Output the [X, Y] coordinate of the center of the cell containing the given text.  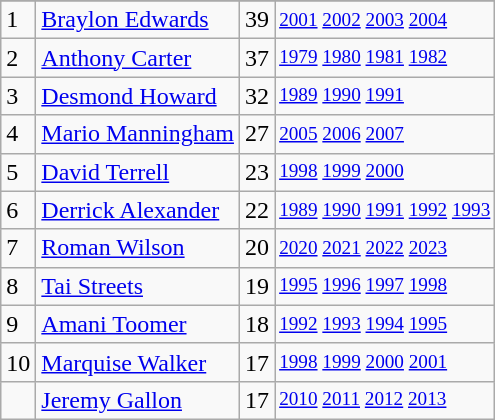
9 [18, 324]
Marquise Walker [138, 362]
2010 2011 2012 2013 [385, 400]
1989 1990 1991 1992 1993 [385, 210]
Braylon Edwards [138, 20]
1 [18, 20]
1998 1999 2000 [385, 172]
1989 1990 1991 [385, 96]
37 [258, 58]
3 [18, 96]
5 [18, 172]
8 [18, 286]
2 [18, 58]
7 [18, 248]
32 [258, 96]
David Terrell [138, 172]
2005 2006 2007 [385, 134]
2001 2002 2003 2004 [385, 20]
20 [258, 248]
27 [258, 134]
Desmond Howard [138, 96]
2020 2021 2022 2023 [385, 248]
19 [258, 286]
Mario Manningham [138, 134]
18 [258, 324]
39 [258, 20]
10 [18, 362]
Anthony Carter [138, 58]
22 [258, 210]
4 [18, 134]
1992 1993 1994 1995 [385, 324]
Roman Wilson [138, 248]
Derrick Alexander [138, 210]
1998 1999 2000 2001 [385, 362]
Jeremy Gallon [138, 400]
1995 1996 1997 1998 [385, 286]
1979 1980 1981 1982 [385, 58]
6 [18, 210]
Tai Streets [138, 286]
Amani Toomer [138, 324]
23 [258, 172]
